Find where the given text appears and provide that cell's center as [x, y] coordinate. 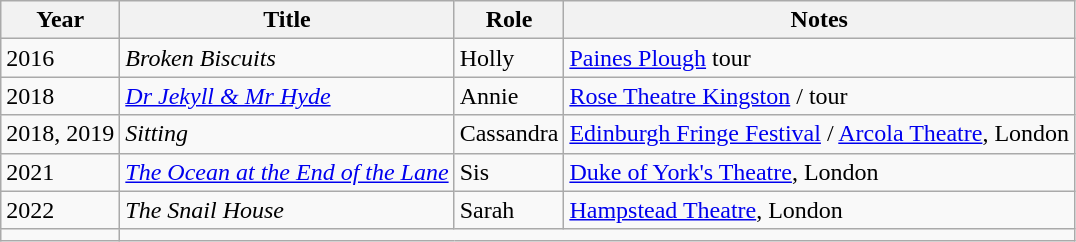
Paines Plough tour [820, 58]
2021 [60, 172]
2016 [60, 58]
Holly [509, 58]
The Ocean at the End of the Lane [287, 172]
The Snail House [287, 210]
Dr Jekyll & Mr Hyde [287, 96]
Annie [509, 96]
2018, 2019 [60, 134]
Cassandra [509, 134]
Year [60, 20]
Edinburgh Fringe Festival / Arcola Theatre, London [820, 134]
Notes [820, 20]
Sitting [287, 134]
Title [287, 20]
Duke of York's Theatre, London [820, 172]
2022 [60, 210]
Sarah [509, 210]
Sis [509, 172]
2018 [60, 96]
Role [509, 20]
Broken Biscuits [287, 58]
Rose Theatre Kingston / tour [820, 96]
Hampstead Theatre, London [820, 210]
